Pinpoint the cell where the given text exists, returning its [X, Y] midpoint coordinate. 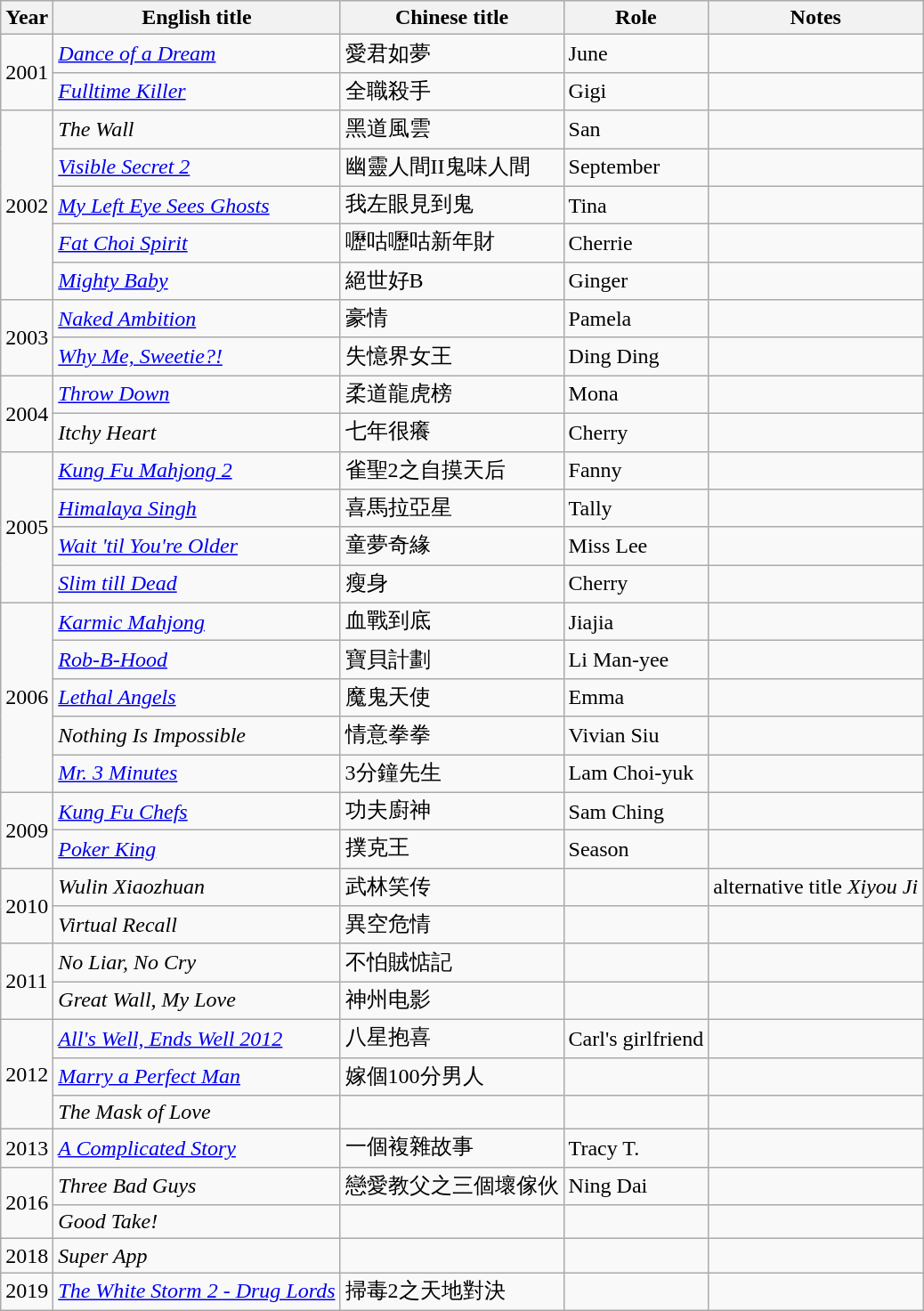
Great Wall, My Love [197, 1000]
A Complicated Story [197, 1148]
掃毒2之天地對決 [452, 1292]
Himalaya Singh [197, 509]
喜馬拉亞星 [452, 509]
撲克王 [452, 849]
功夫廚神 [452, 812]
2010 [27, 906]
情意拳拳 [452, 735]
Fulltime Killer [197, 91]
2001 [27, 73]
Ding Ding [636, 356]
嚦咕嚦咕新年財 [452, 244]
2005 [27, 527]
2013 [27, 1148]
Li Man-yee [636, 660]
我左眼見到鬼 [452, 205]
Kung Fu Chefs [197, 812]
Mona [636, 395]
全職殺手 [452, 91]
戀愛教父之三個壞傢伙 [452, 1186]
Lethal Angels [197, 698]
Itchy Heart [197, 433]
Ginger [636, 281]
Wait 'til You're Older [197, 546]
Lam Choi-yuk [636, 774]
Wulin Xiaozhuan [197, 886]
2006 [27, 698]
一個複雜故事 [452, 1148]
No Liar, No Cry [197, 963]
Season [636, 849]
Fat Choi Spirit [197, 244]
2016 [27, 1203]
Throw Down [197, 395]
Kung Fu Mahjong 2 [197, 470]
Carl's girlfriend [636, 1038]
幽靈人間II鬼味人間 [452, 167]
2004 [27, 413]
神州电影 [452, 1000]
Vivian Siu [636, 735]
雀聖2之自摸天后 [452, 470]
Pamela [636, 319]
The Mask of Love [197, 1113]
瘦身 [452, 584]
Mr. 3 Minutes [197, 774]
English title [197, 18]
Marry a Perfect Man [197, 1077]
八星抱喜 [452, 1038]
The Wall [197, 130]
失憶界女王 [452, 356]
魔鬼天使 [452, 698]
Why Me, Sweetie?! [197, 356]
愛君如夢 [452, 53]
Good Take! [197, 1222]
Miss Lee [636, 546]
2019 [27, 1292]
寶貝計劃 [452, 660]
2011 [27, 981]
Nothing Is Impossible [197, 735]
Poker King [197, 849]
2012 [27, 1073]
嫁個100分男人 [452, 1077]
血戰到底 [452, 621]
The White Storm 2 - Drug Lords [197, 1292]
All's Well, Ends Well 2012 [197, 1038]
豪情 [452, 319]
2018 [27, 1256]
3分鐘先生 [452, 774]
2003 [27, 338]
七年很癢 [452, 433]
Rob-B-Hood [197, 660]
Chinese title [452, 18]
Role [636, 18]
Visible Secret 2 [197, 167]
Three Bad Guys [197, 1186]
Sam Ching [636, 812]
Mighty Baby [197, 281]
alternative title Xiyou Ji [815, 886]
異空危情 [452, 926]
2009 [27, 829]
黑道風雲 [452, 130]
Slim till Dead [197, 584]
Tracy T. [636, 1148]
San [636, 130]
June [636, 53]
Cherrie [636, 244]
Emma [636, 698]
童夢奇緣 [452, 546]
不怕賊惦記 [452, 963]
Fanny [636, 470]
Karmic Mahjong [197, 621]
柔道龍虎榜 [452, 395]
Tina [636, 205]
Notes [815, 18]
Dance of a Dream [197, 53]
絕世好B [452, 281]
My Left Eye Sees Ghosts [197, 205]
Naked Ambition [197, 319]
September [636, 167]
Virtual Recall [197, 926]
Gigi [636, 91]
武林笑传 [452, 886]
2002 [27, 205]
Jiajia [636, 621]
Tally [636, 509]
Super App [197, 1256]
Ning Dai [636, 1186]
Year [27, 18]
